Provide the (X, Y) coordinate of the cell's center where the given text is located.  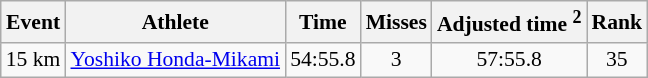
Adjusted time 2 (510, 22)
Time (322, 22)
Event (34, 22)
Rank (616, 22)
57:55.8 (510, 60)
Misses (396, 22)
3 (396, 60)
Athlete (175, 22)
Yoshiko Honda-Mikami (175, 60)
54:55.8 (322, 60)
15 km (34, 60)
35 (616, 60)
